Output the [X, Y] coordinate of the center of the cell containing the given text.  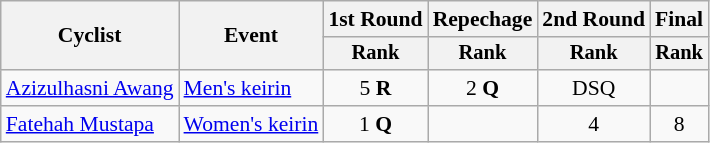
Women's keirin [252, 124]
Repechage [483, 19]
Event [252, 36]
1st Round [375, 19]
Azizulhasni Awang [90, 88]
Cyclist [90, 36]
4 [594, 124]
1 Q [375, 124]
5 R [375, 88]
Final [679, 19]
Men's keirin [252, 88]
Fatehah Mustapa [90, 124]
2nd Round [594, 19]
2 Q [483, 88]
8 [679, 124]
DSQ [594, 88]
